Extract the [X, Y] coordinate from the center of the cell holding the provided text.  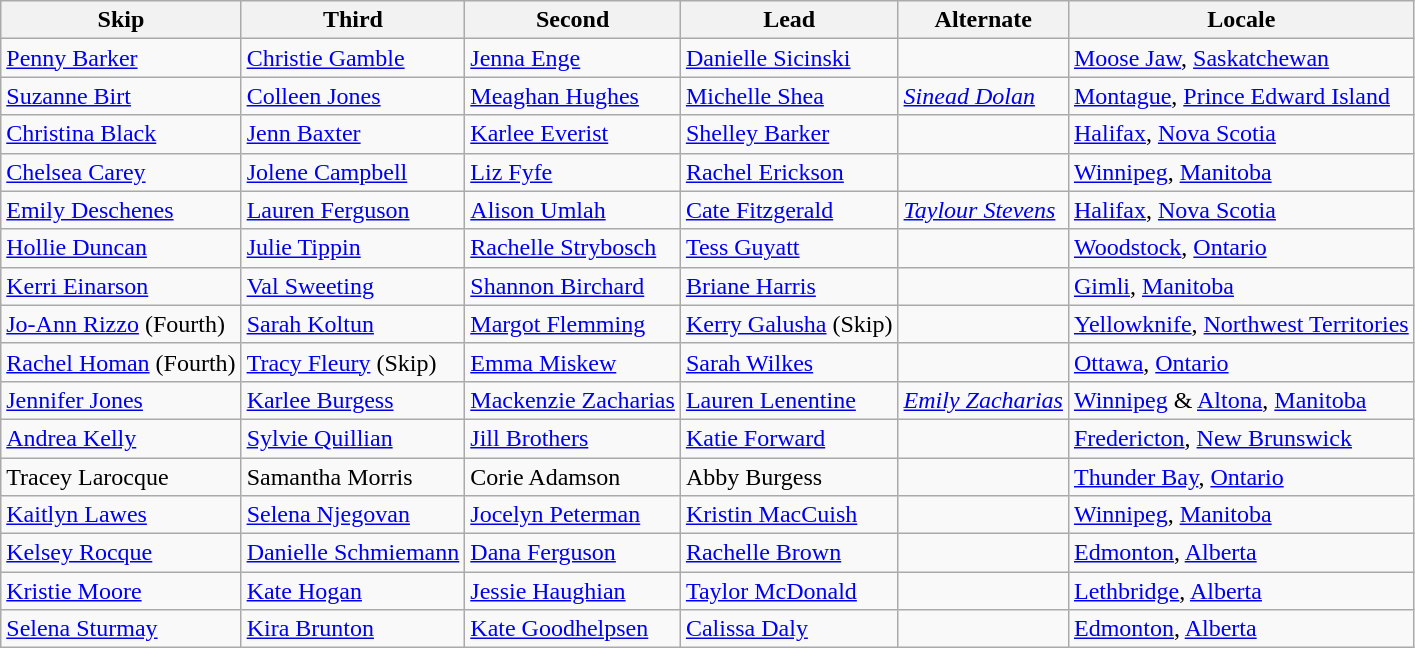
Lauren Ferguson [353, 210]
Tess Guyatt [789, 248]
Kira Brunton [353, 629]
Andrea Kelly [121, 438]
Kristie Moore [121, 591]
Selena Sturmay [121, 629]
Corie Adamson [573, 477]
Kelsey Rocque [121, 553]
Jenna Enge [573, 58]
Third [353, 20]
Sylvie Quillian [353, 438]
Jo-Ann Rizzo (Fourth) [121, 324]
Moose Jaw, Saskatchewan [1241, 58]
Sinead Dolan [983, 96]
Suzanne Birt [121, 96]
Samantha Morris [353, 477]
Hollie Duncan [121, 248]
Kerry Galusha (Skip) [789, 324]
Kristin MacCuish [789, 515]
Jenn Baxter [353, 134]
Karlee Everist [573, 134]
Montague, Prince Edward Island [1241, 96]
Katie Forward [789, 438]
Karlee Burgess [353, 400]
Jessie Haughian [573, 591]
Ottawa, Ontario [1241, 362]
Lead [789, 20]
Gimli, Manitoba [1241, 286]
Alternate [983, 20]
Val Sweeting [353, 286]
Alison Umlah [573, 210]
Mackenzie Zacharias [573, 400]
Thunder Bay, Ontario [1241, 477]
Locale [1241, 20]
Kaitlyn Lawes [121, 515]
Second [573, 20]
Rachel Homan (Fourth) [121, 362]
Tracy Fleury (Skip) [353, 362]
Rachel Erickson [789, 172]
Margot Flemming [573, 324]
Danielle Schmiemann [353, 553]
Yellowknife, Northwest Territories [1241, 324]
Lethbridge, Alberta [1241, 591]
Jennifer Jones [121, 400]
Rachelle Brown [789, 553]
Emily Zacharias [983, 400]
Sarah Wilkes [789, 362]
Jolene Campbell [353, 172]
Colleen Jones [353, 96]
Jill Brothers [573, 438]
Julie Tippin [353, 248]
Emily Deschenes [121, 210]
Shelley Barker [789, 134]
Cate Fitzgerald [789, 210]
Woodstock, Ontario [1241, 248]
Taylour Stevens [983, 210]
Tracey Larocque [121, 477]
Taylor McDonald [789, 591]
Shannon Birchard [573, 286]
Kate Hogan [353, 591]
Kerri Einarson [121, 286]
Lauren Lenentine [789, 400]
Danielle Sicinski [789, 58]
Selena Njegovan [353, 515]
Winnipeg & Altona, Manitoba [1241, 400]
Michelle Shea [789, 96]
Calissa Daly [789, 629]
Emma Miskew [573, 362]
Briane Harris [789, 286]
Sarah Koltun [353, 324]
Christina Black [121, 134]
Chelsea Carey [121, 172]
Dana Ferguson [573, 553]
Jocelyn Peterman [573, 515]
Liz Fyfe [573, 172]
Kate Goodhelpsen [573, 629]
Meaghan Hughes [573, 96]
Fredericton, New Brunswick [1241, 438]
Skip [121, 20]
Abby Burgess [789, 477]
Penny Barker [121, 58]
Christie Gamble [353, 58]
Rachelle Strybosch [573, 248]
